Extract the [x, y] coordinate from the center of the cell holding the provided text.  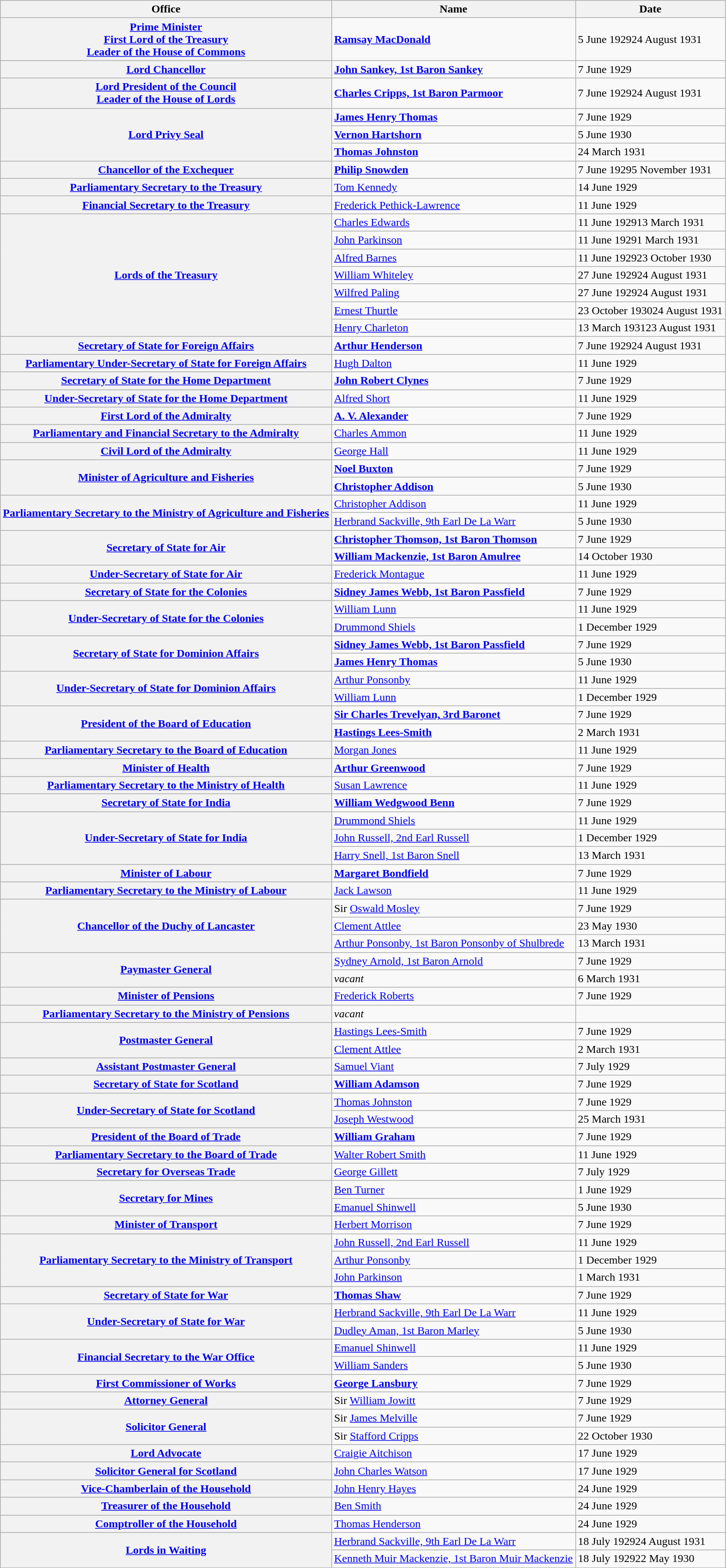
Under-Secretary of State for Air [166, 574]
Parliamentary and Financial Secretary to the Admiralty [166, 433]
Treasurer of the Household [166, 1506]
Parliamentary Secretary to the Treasury [166, 187]
Lords of the Treasury [166, 275]
24 March 1931 [650, 152]
Sydney Arnold, 1st Baron Arnold [453, 961]
Parliamentary Secretary to the Board of Education [166, 750]
Lord Advocate [166, 1453]
Lord Chancellor [166, 69]
11 June 192913 March 1931 [650, 222]
Lord Privy Seal [166, 134]
Minister of Health [166, 767]
Minister of Agriculture and Fisheries [166, 477]
11 June 19291 March 1931 [650, 240]
Parliamentary Secretary to the Ministry of Labour [166, 891]
Secretary of State for India [166, 802]
Under-Secretary of State for the Home Department [166, 398]
Morgan Jones [453, 750]
Chancellor of the Duchy of Lancaster [166, 926]
Sir William Jowitt [453, 1401]
6 March 1931 [650, 978]
18 July 192922 May 1930 [650, 1559]
Secretary of State for the Home Department [166, 381]
Tom Kennedy [453, 187]
George Gillett [453, 1172]
14 June 1929 [650, 187]
William Whiteley [453, 275]
First Commissioner of Works [166, 1383]
Parliamentary Secretary to the Ministry of Health [166, 785]
Christopher Thomson, 1st Baron Thomson [453, 539]
Minister of Pensions [166, 996]
John Robert Clynes [453, 381]
14 October 1930 [650, 557]
Comptroller of the Household [166, 1524]
Office [166, 9]
Thomas Shaw [453, 1295]
Secretary for Mines [166, 1198]
Walter Robert Smith [453, 1155]
Sir Charles Trevelyan, 3rd Baronet [453, 715]
Assistant Postmaster General [166, 1066]
Charles Edwards [453, 222]
Under-Secretary of State for Scotland [166, 1111]
First Lord of the Admiralty [166, 416]
Wilfred Paling [453, 293]
Ernest Thurtle [453, 310]
Ramsay MacDonald [453, 39]
23 October 193024 August 1931 [650, 310]
Under-Secretary of State for War [166, 1321]
Date [650, 9]
Secretary of State for Scotland [166, 1084]
Ben Smith [453, 1506]
22 October 1930 [650, 1436]
Harry Snell, 1st Baron Snell [453, 856]
William Graham [453, 1137]
John Charles Watson [453, 1471]
5 June 192924 August 1931 [650, 39]
Financial Secretary to the War Office [166, 1356]
Charles Cripps, 1st Baron Parmoor [453, 93]
Craigie Aitchison [453, 1453]
Susan Lawrence [453, 785]
Frederick Montague [453, 574]
Margaret Bondfield [453, 873]
Solicitor General for Scotland [166, 1471]
Civil Lord of the Admiralty [166, 451]
11 June 192923 October 1930 [650, 257]
Postmaster General [166, 1040]
John Sankey, 1st Baron Sankey [453, 69]
Kenneth Muir Mackenzie, 1st Baron Muir Mackenzie [453, 1559]
25 March 1931 [650, 1119]
Alfred Short [453, 398]
Arthur Henderson [453, 346]
Secretary for Overseas Trade [166, 1172]
Henry Charleton [453, 328]
Financial Secretary to the Treasury [166, 205]
Lords in Waiting [166, 1550]
Parliamentary Secretary to the Ministry of Agriculture and Fisheries [166, 512]
Secretary of State for War [166, 1295]
Arthur Ponsonby, 1st Baron Ponsonby of Shulbrede [453, 943]
23 May 1930 [650, 926]
Ben Turner [453, 1190]
7 June 19295 November 1931 [650, 170]
13 March 193123 August 1931 [650, 328]
John Henry Hayes [453, 1489]
Paymaster General [166, 970]
Parliamentary Under-Secretary of State for Foreign Affairs [166, 363]
Prime Minister First Lord of the Treasury Leader of the House of Commons [166, 39]
Under-Secretary of State for the Colonies [166, 618]
Parliamentary Secretary to the Ministry of Transport [166, 1260]
Noel Buxton [453, 468]
Dudley Aman, 1st Baron Marley [453, 1330]
Arthur Greenwood [453, 767]
Under-Secretary of State for India [166, 838]
Sir Stafford Cripps [453, 1436]
Samuel Viant [453, 1066]
Alfred Barnes [453, 257]
Hugh Dalton [453, 363]
Frederick Pethick-Lawrence [453, 205]
Philip Snowden [453, 170]
Herbert Morrison [453, 1225]
Vice-Chamberlain of the Household [166, 1489]
Vernon Hartshorn [453, 134]
William Sanders [453, 1365]
Charles Ammon [453, 433]
William Wedgwood Benn [453, 802]
Under-Secretary of State for Dominion Affairs [166, 688]
George Hall [453, 451]
Secretary of State for Dominion Affairs [166, 653]
William Mackenzie, 1st Baron Amulree [453, 557]
Minister of Labour [166, 873]
President of the Board of Education [166, 723]
A. V. Alexander [453, 416]
Lord President of the Council Leader of the House of Lords [166, 93]
Parliamentary Secretary to the Board of Trade [166, 1155]
Secretary of State for Air [166, 548]
Thomas Henderson [453, 1524]
Jack Lawson [453, 891]
Joseph Westwood [453, 1119]
Sir Oswald Mosley [453, 908]
Minister of Transport [166, 1225]
Parliamentary Secretary to the Ministry of Pensions [166, 1014]
Solicitor General [166, 1427]
Sir James Melville [453, 1418]
Name [453, 9]
Attorney General [166, 1401]
18 July 192924 August 1931 [650, 1541]
William Adamson [453, 1084]
Frederick Roberts [453, 996]
Secretary of State for Foreign Affairs [166, 346]
President of the Board of Trade [166, 1137]
Chancellor of the Exchequer [166, 170]
1 June 1929 [650, 1190]
George Lansbury [453, 1383]
1 March 1931 [650, 1277]
Secretary of State for the Colonies [166, 592]
